Find where the given text appears and provide that cell's center as [X, Y] coordinate. 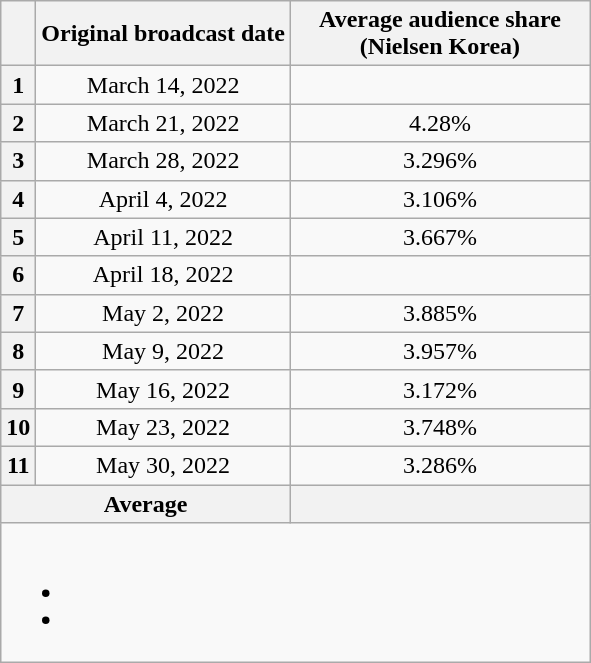
3.885% [440, 313]
1 [18, 85]
3.957% [440, 351]
10 [18, 427]
7 [18, 313]
April 4, 2022 [164, 199]
March 28, 2022 [164, 161]
3.748% [440, 427]
4 [18, 199]
11 [18, 465]
May 9, 2022 [164, 351]
March 21, 2022 [164, 123]
3.667% [440, 237]
3.286% [440, 465]
3.106% [440, 199]
March 14, 2022 [164, 85]
May 23, 2022 [164, 427]
6 [18, 275]
5 [18, 237]
April 18, 2022 [164, 275]
3.172% [440, 389]
May 30, 2022 [164, 465]
4.28% [440, 123]
3 [18, 161]
May 2, 2022 [164, 313]
9 [18, 389]
2 [18, 123]
8 [18, 351]
Average audience share(Nielsen Korea) [440, 34]
April 11, 2022 [164, 237]
Average [146, 503]
May 16, 2022 [164, 389]
Original broadcast date [164, 34]
3.296% [440, 161]
